Scan for the cell matching the given text and deliver its (x, y) coordinate at center. 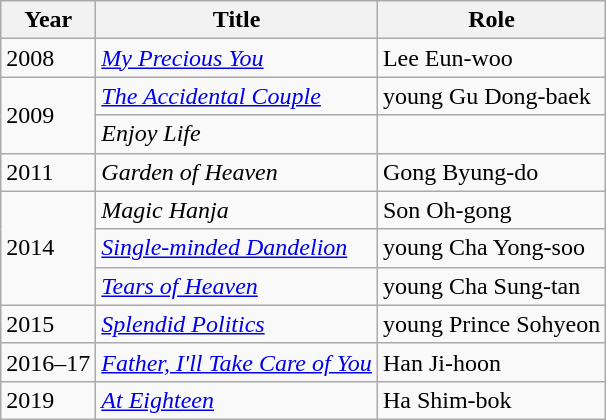
Lee Eun-woo (491, 58)
young Gu Dong-baek (491, 96)
young Cha Yong-soo (491, 248)
Splendid Politics (237, 324)
The Accidental Couple (237, 96)
Garden of Heaven (237, 172)
2016–17 (48, 362)
Magic Hanja (237, 210)
2019 (48, 400)
2014 (48, 248)
young Cha Sung-tan (491, 286)
Ha Shim-bok (491, 400)
Han Ji-hoon (491, 362)
2011 (48, 172)
At Eighteen (237, 400)
Single-minded Dandelion (237, 248)
2015 (48, 324)
2008 (48, 58)
Enjoy Life (237, 134)
young Prince Sohyeon (491, 324)
Son Oh-gong (491, 210)
Tears of Heaven (237, 286)
Father, I'll Take Care of You (237, 362)
Gong Byung-do (491, 172)
Title (237, 20)
My Precious You (237, 58)
Year (48, 20)
2009 (48, 115)
Role (491, 20)
